Provide the [x, y] coordinate of the cell's center where the given text is located.  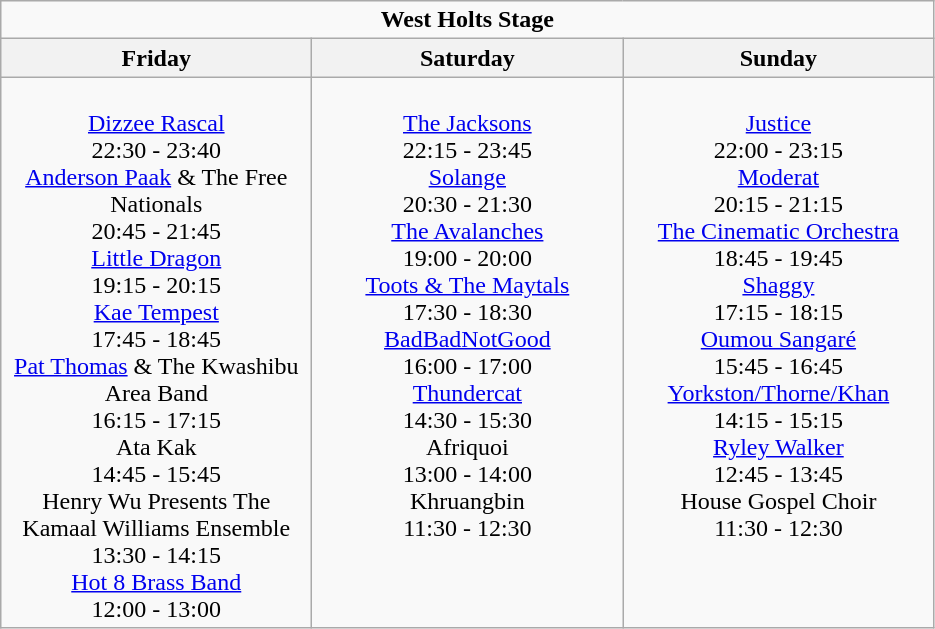
Sunday [778, 58]
Saturday [468, 58]
Friday [156, 58]
West Holts Stage [468, 20]
